Find where the given text appears and provide that cell's center as (X, Y) coordinate. 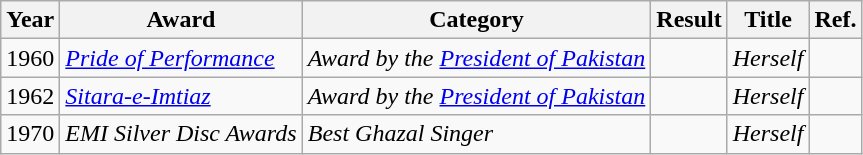
EMI Silver Disc Awards (181, 134)
Title (768, 20)
Sitara-e-Imtiaz (181, 96)
Best Ghazal Singer (476, 134)
1962 (30, 96)
1970 (30, 134)
Category (476, 20)
Year (30, 20)
1960 (30, 58)
Award (181, 20)
Result (689, 20)
Pride of Performance (181, 58)
Ref. (836, 20)
